From the cell containing the given text, extract its center point as (x, y) coordinate. 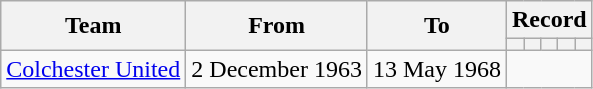
2 December 1963 (277, 69)
Team (94, 26)
Record (549, 20)
From (277, 26)
13 May 1968 (436, 69)
Colchester United (94, 69)
To (436, 26)
